Search for the cell housing the specified text and yield its (X, Y) center coordinate. 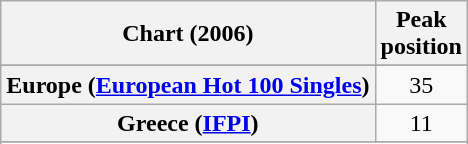
Peakposition (421, 34)
Greece (IFPI) (188, 123)
11 (421, 123)
Chart (2006) (188, 34)
35 (421, 85)
Europe (European Hot 100 Singles) (188, 85)
